Extract the (x, y) coordinate from the center of the cell holding the provided text.  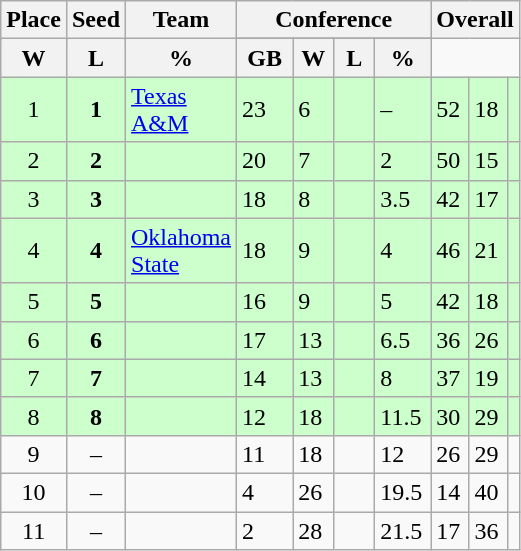
23 (265, 110)
Overall (475, 20)
28 (314, 531)
20 (265, 161)
6.5 (403, 340)
16 (265, 302)
21 (488, 250)
3.5 (403, 199)
Place (34, 20)
GB (265, 58)
50 (450, 161)
11.5 (403, 416)
40 (488, 492)
15 (488, 161)
37 (450, 378)
Texas A&M (182, 110)
52 (450, 110)
21.5 (403, 531)
Team (182, 20)
19 (488, 378)
30 (450, 416)
Conference (334, 20)
Seed (96, 20)
46 (450, 250)
10 (34, 492)
19.5 (403, 492)
Oklahoma State (182, 250)
